Scan for the cell matching the given text and deliver its [x, y] coordinate at center. 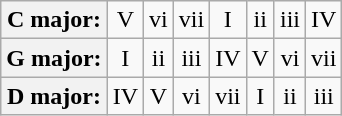
G major: [54, 58]
C major: [54, 20]
D major: [54, 96]
